Return [X, Y] of the center of cell containing provided text 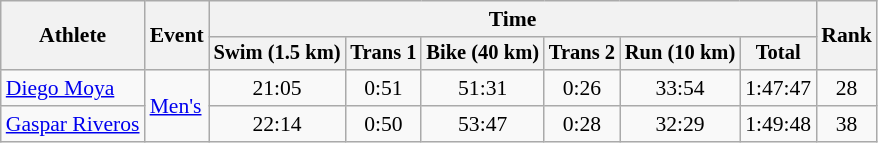
53:47 [482, 124]
Trans 1 [383, 54]
28 [846, 88]
0:28 [582, 124]
Bike (40 km) [482, 54]
Athlete [73, 36]
Diego Moya [73, 88]
51:31 [482, 88]
Time [513, 19]
22:14 [278, 124]
0:26 [582, 88]
0:51 [383, 88]
Event [177, 36]
33:54 [680, 88]
Trans 2 [582, 54]
Swim (1.5 km) [278, 54]
0:50 [383, 124]
1:49:48 [778, 124]
Men's [177, 106]
21:05 [278, 88]
Gaspar Riveros [73, 124]
38 [846, 124]
1:47:47 [778, 88]
Run (10 km) [680, 54]
32:29 [680, 124]
Total [778, 54]
Rank [846, 36]
